Return [X, Y] of the center of cell containing provided text 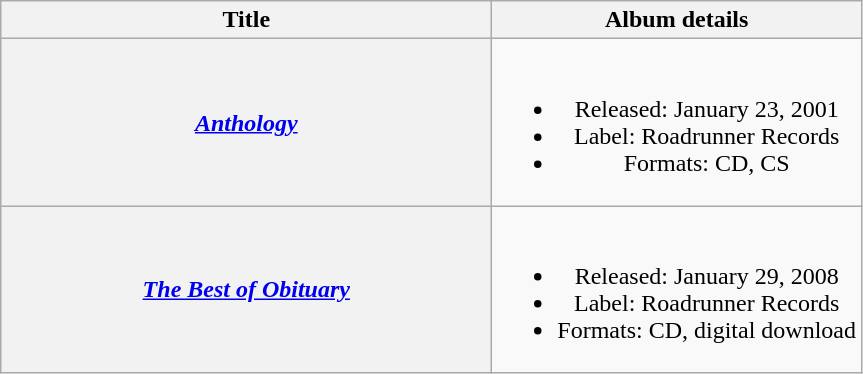
The Best of Obituary [246, 290]
Released: January 23, 2001Label: Roadrunner RecordsFormats: CD, CS [677, 122]
Released: January 29, 2008Label: Roadrunner RecordsFormats: CD, digital download [677, 290]
Anthology [246, 122]
Title [246, 20]
Album details [677, 20]
